Identify which cell holds the provided text, then report its (X, Y) central coordinate. 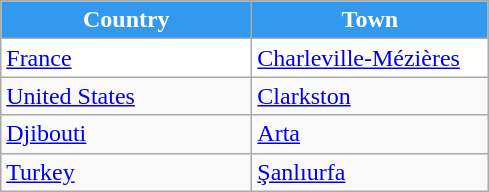
Country (126, 20)
Turkey (126, 172)
Şanlıurfa (370, 172)
Town (370, 20)
Clarkston (370, 96)
Arta (370, 134)
Djibouti (126, 134)
France (126, 58)
Charleville-Mézières (370, 58)
United States (126, 96)
